Extract the [x, y] coordinate from the center of the cell holding the provided text.  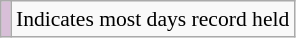
Indicates most days record held [152, 19]
